Capture the cell that displays the provided text and extract its (x, y) central coordinate. 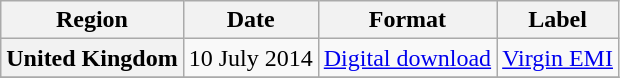
Date (250, 20)
10 July 2014 (250, 58)
Label (558, 20)
Format (407, 20)
Digital download (407, 58)
Region (92, 20)
Virgin EMI (558, 58)
United Kingdom (92, 58)
